Locate the cell with the specified text and output its (x, y) center coordinate. 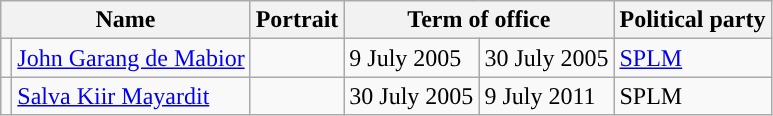
9 July 2011 (546, 96)
Name (126, 20)
John Garang de Mabior (131, 58)
Salva Kiir Mayardit (131, 96)
Portrait (297, 20)
Term of office (479, 20)
Political party (692, 20)
9 July 2005 (412, 58)
